From the cell containing the given text, extract its center point as (X, Y) coordinate. 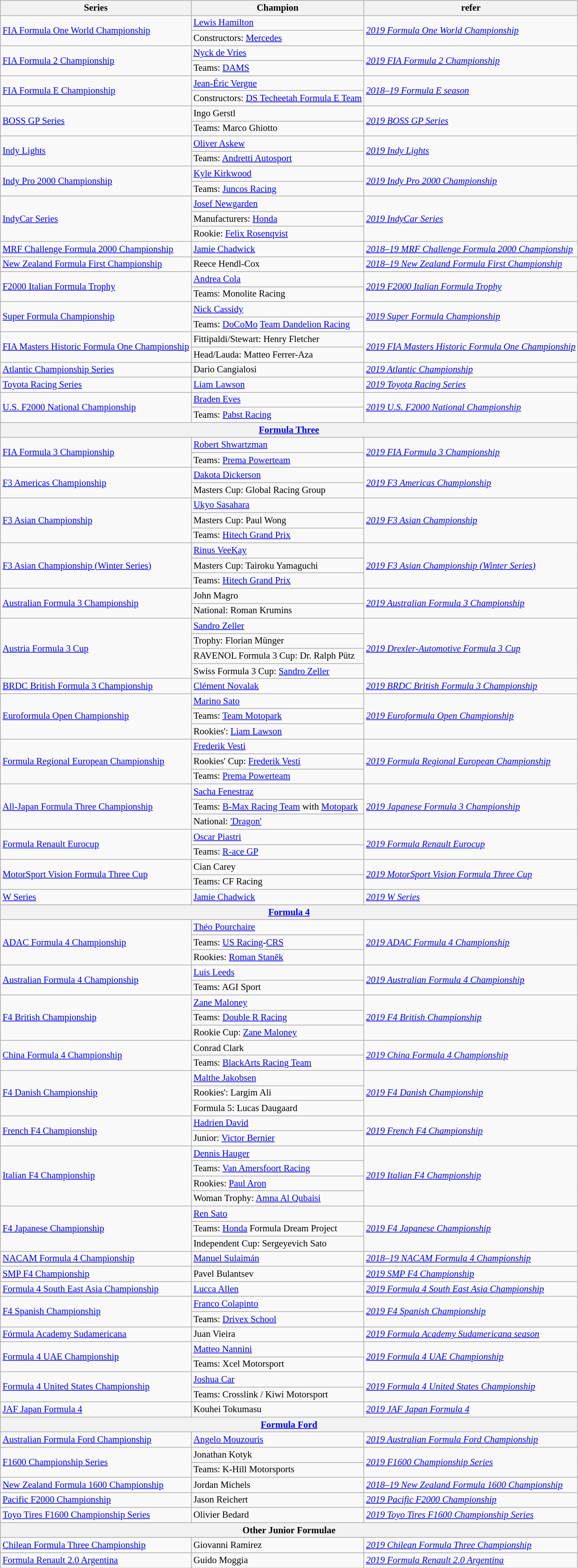
Teams: Juncos Racing (277, 189)
Fórmula Academy Sudamericana (96, 1334)
Australian Formula 4 Championship (96, 980)
Teams: Marco Ghiotto (277, 128)
refer (471, 8)
2019 BOSS GP Series (471, 121)
W Series (96, 897)
Sacha Fenestraz (277, 792)
2019 Indy Pro 2000 Championship (471, 181)
Pacific F2000 Championship (96, 1500)
F4 Danish Championship (96, 1093)
F3 Asian Championship (96, 521)
2019 Formula Renault 2.0 Argentina (471, 1560)
Formula 4 United States Championship (96, 1387)
Australian Formula 3 Championship (96, 603)
Series (96, 8)
Teams: Xcel Motorsport (277, 1364)
2019 F3 Asian Championship (471, 521)
New Zealand Formula First Championship (96, 264)
2019 Formula Academy Sudamericana season (471, 1334)
Rookies' Cup: Frederik Vesti (277, 762)
Teams: CF Racing (277, 882)
2019 IndyCar Series (471, 219)
2019 FIA Formula 2 Championship (471, 61)
Ren Sato (277, 1214)
2018–19 New Zealand Formula 1600 Championship (471, 1485)
2019 F2000 Italian Formula Trophy (471, 287)
2019 Chilean Formula Three Championship (471, 1545)
All-Japan Formula Three Championship (96, 807)
F3 Asian Championship (Winter Series) (96, 566)
Rookies': Largim Ali (277, 1093)
Austria Formula 3 Cup (96, 648)
2019 Drexler-Automotive Formula 3 Cup (471, 648)
2019 Japanese Formula 3 Championship (471, 807)
Indy Lights (96, 151)
Frederik Vesti (277, 746)
Dakota Dickerson (277, 475)
Masters Cup: Paul Wong (277, 520)
2019 F1600 Championship Series (471, 1462)
New Zealand Formula 1600 Championship (96, 1485)
2019 ADAC Formula 4 Championship (471, 942)
SMP F4 Championship (96, 1274)
Indy Pro 2000 Championship (96, 181)
Robert Shwartzman (277, 445)
2019 Formula Regional European Championship (471, 762)
Chilean Formula Three Championship (96, 1545)
Other Junior Formulae (289, 1530)
2018–19 NACAM Formula 4 Championship (471, 1259)
2019 FIA Formula 3 Championship (471, 452)
Formula 5: Lucas Daugaard (277, 1108)
RAVENOL Formula 3 Cup: Dr. Ralph Pütz (277, 656)
2018–19 New Zealand Formula First Championship (471, 264)
2019 F4 Japanese Championship (471, 1229)
Teams: Monolite Racing (277, 294)
BOSS GP Series (96, 121)
2018–19 Formula E season (471, 91)
FIA Formula 2 Championship (96, 61)
2019 Pacific F2000 Championship (471, 1500)
Conrad Clark (277, 1048)
Guido Moggia (277, 1560)
John Magro (277, 596)
National: Roman Krumins (277, 611)
Jonathan Kotyk (277, 1455)
Formula Renault 2.0 Argentina (96, 1560)
Constructors: DS Techeetah Formula E Team (277, 98)
2019 U.S. F2000 National Championship (471, 407)
2019 F4 Danish Championship (471, 1093)
Teams: US Racing-CRS (277, 942)
2019 JAF Japan Formula 4 (471, 1409)
Reece Hendl-Cox (277, 264)
2019 French F4 Championship (471, 1131)
Ingo Gerstl (277, 114)
2019 Italian F4 Championship (471, 1176)
Formula Three (289, 430)
Fittipaldi/Stewart: Henry Fletcher (277, 339)
U.S. F2000 National Championship (96, 407)
Rookies': Liam Lawson (277, 731)
Lewis Hamilton (277, 23)
China Formula 4 Championship (96, 1055)
Théo Pourchaire (277, 927)
Euroformula Open Championship (96, 716)
French F4 Championship (96, 1131)
2019 W Series (471, 897)
ADAC Formula 4 Championship (96, 942)
Teams: BlackArts Racing Team (277, 1063)
Champion (277, 8)
Nyck de Vries (277, 53)
2019 Formula 4 UAE Championship (471, 1357)
FIA Masters Historic Formula One Championship (96, 347)
Rookie Cup: Zane Maloney (277, 1033)
Manuel Sulaimán (277, 1259)
Joshua Car (277, 1379)
2019 Formula 4 United States Championship (471, 1387)
Luis Leeds (277, 973)
2019 Euroformula Open Championship (471, 716)
Australian Formula Ford Championship (96, 1440)
MRF Challenge Formula 2000 Championship (96, 249)
Dario Cangialosi (277, 370)
F1600 Championship Series (96, 1462)
JAF Japan Formula 4 (96, 1409)
Matteo Nannini (277, 1349)
Rookies: Paul Aron (277, 1183)
Woman Trophy: Amna Al Qubaisi (277, 1198)
Super Formula Championship (96, 317)
Constructors: Mercedes (277, 38)
Marino Sato (277, 701)
Juan Vieira (277, 1334)
Trophy: Florian Münger (277, 641)
Formula 4 South East Asia Championship (96, 1289)
Jason Reichert (277, 1500)
IndyCar Series (96, 219)
2019 Toyota Racing Series (471, 385)
Jean-Éric Vergne (277, 83)
2019 Toyo Tires F1600 Championship Series (471, 1515)
2019 Super Formula Championship (471, 317)
Toyo Tires F1600 Championship Series (96, 1515)
Teams: Crosslink / Kiwi Motorsport (277, 1394)
Dennis Hauger (277, 1153)
2019 Formula Renault Eurocup (471, 844)
BRDC British Formula 3 Championship (96, 686)
2019 F4 British Championship (471, 1018)
Teams: Pabst Racing (277, 415)
Kyle Kirkwood (277, 174)
Ukyo Sasahara (277, 505)
Oliver Askew (277, 143)
2019 F3 Americas Championship (471, 483)
Kouhei Tokumasu (277, 1409)
Lucca Allen (277, 1289)
Rookie: Felix Rosenqvist (277, 234)
Teams: Honda Formula Dream Project (277, 1229)
Formula 4 UAE Championship (96, 1357)
Teams: AGI Sport (277, 987)
Braden Eves (277, 400)
F2000 Italian Formula Trophy (96, 287)
F4 British Championship (96, 1018)
MotorSport Vision Formula Three Cup (96, 875)
Rinus VeeKay (277, 550)
Nick Cassidy (277, 310)
Masters Cup: Global Racing Group (277, 490)
Teams: Team Motopark (277, 716)
Teams: K-Hill Motorsports (277, 1470)
Clément Novalak (277, 686)
Josef Newgarden (277, 204)
2019 Australian Formula Ford Championship (471, 1440)
Zane Maloney (277, 1002)
2018–19 MRF Challenge Formula 2000 Championship (471, 249)
2019 SMP F4 Championship (471, 1274)
Angelo Mouzouris (277, 1440)
2019 China Formula 4 Championship (471, 1055)
Manufacturers: Honda (277, 219)
Masters Cup: Tairoku Yamaguchi (277, 566)
Teams: Van Amersfoort Racing (277, 1169)
Pavel Bulantsev (277, 1274)
Head/Lauda: Matteo Ferrer-Aza (277, 354)
Teams: B-Max Racing Team with Motopark (277, 806)
Cian Carey (277, 867)
Toyota Racing Series (96, 385)
F3 Americas Championship (96, 483)
2019 F3 Asian Championship (Winter Series) (471, 566)
Jordan Michels (277, 1485)
Teams: DoCoMo Team Dandelion Racing (277, 324)
2019 F4 Spanish Championship (471, 1311)
Malthe Jakobsen (277, 1078)
FIA Formula E Championship (96, 91)
Independent Cup: Sergeyevich Sato (277, 1244)
Franco Colapinto (277, 1304)
Andrea Cola (277, 279)
Giovanni Ramirez (277, 1545)
2019 Formula One World Championship (471, 30)
Junior: Victor Bernier (277, 1138)
FIA Formula 3 Championship (96, 452)
Teams: Double R Racing (277, 1018)
2019 Atlantic Championship (471, 370)
Sandro Zeller (277, 626)
NACAM Formula 4 Championship (96, 1259)
Olivier Bedard (277, 1515)
2019 Indy Lights (471, 151)
FIA Formula One World Championship (96, 30)
Swiss Formula 3 Cup: Sandro Zeller (277, 671)
Teams: DAMS (277, 68)
Rookies: Roman Staněk (277, 957)
F4 Japanese Championship (96, 1229)
Teams: R-ace GP (277, 852)
Formula Renault Eurocup (96, 844)
Formula Ford (289, 1425)
Formula Regional European Championship (96, 762)
Formula 4 (289, 912)
Teams: Drivex School (277, 1319)
Liam Lawson (277, 385)
National: 'Dragon' (277, 822)
2019 Australian Formula 3 Championship (471, 603)
2019 FIA Masters Historic Formula One Championship (471, 347)
Italian F4 Championship (96, 1176)
2019 BRDC British Formula 3 Championship (471, 686)
Hadrien David (277, 1123)
F4 Spanish Championship (96, 1311)
2019 Australian Formula 4 Championship (471, 980)
2019 Formula 4 South East Asia Championship (471, 1289)
2019 MotorSport Vision Formula Three Cup (471, 875)
Atlantic Championship Series (96, 370)
Oscar Piastri (277, 837)
Teams: Andretti Autosport (277, 159)
